Detect which cell encompasses the target text, then output its [X, Y] center coordinate. 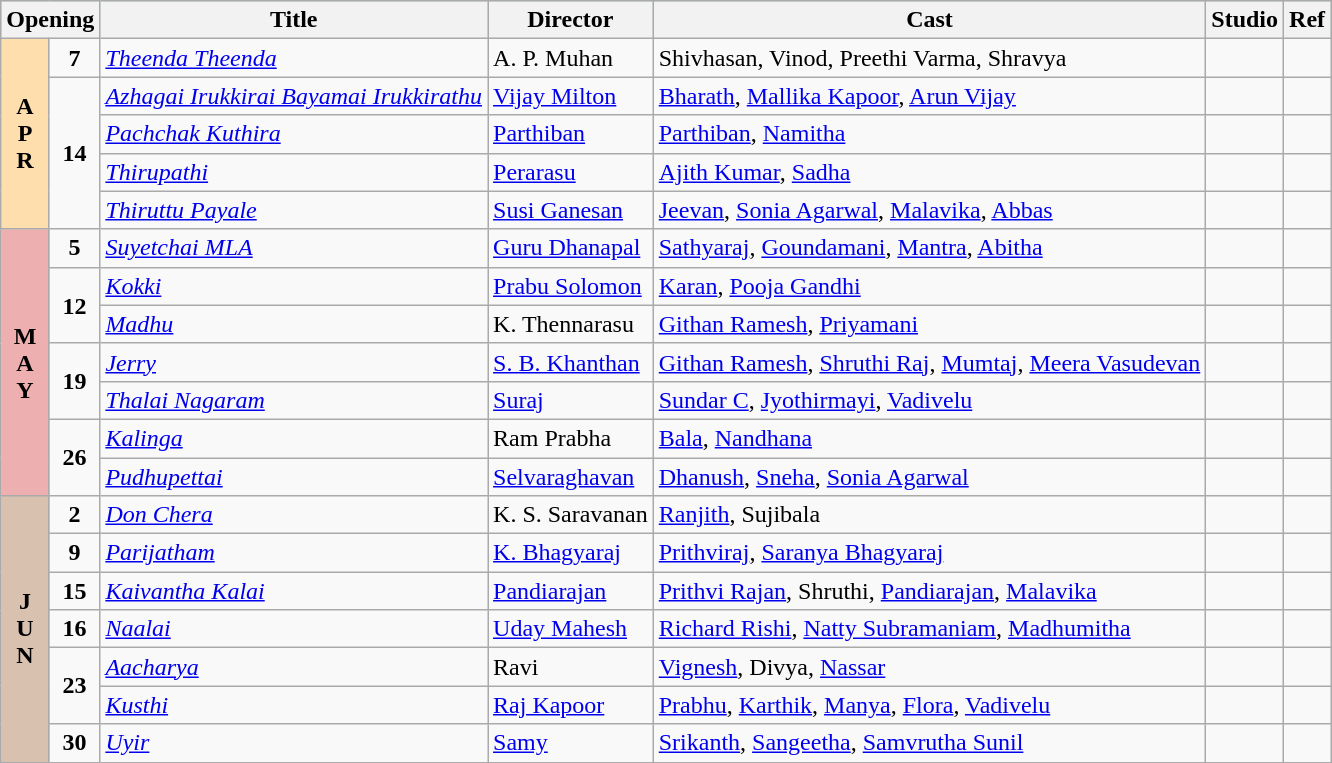
Kusthi [294, 705]
Perarasu [571, 172]
Prithvi Rajan, Shruthi, Pandiarajan, Malavika [930, 591]
Cast [930, 20]
Kaivantha Kalai [294, 591]
Kokki [294, 286]
Pudhupettai [294, 477]
Ajith Kumar, Sadha [930, 172]
K. S. Saravanan [571, 515]
7 [74, 58]
19 [74, 381]
Sathyaraj, Goundamani, Mantra, Abitha [930, 248]
Bharath, Mallika Kapoor, Arun Vijay [930, 96]
APR [26, 134]
Selvaraghavan [571, 477]
Ram Prabha [571, 438]
Bala, Nandhana [930, 438]
23 [74, 686]
Thalai Nagaram [294, 400]
Samy [571, 743]
Uday Mahesh [571, 629]
Studio [1245, 20]
Theenda Theenda [294, 58]
5 [74, 248]
Susi Ganesan [571, 210]
14 [74, 153]
Don Chera [294, 515]
Director [571, 20]
Naalai [294, 629]
9 [74, 553]
Pachchak Kuthira [294, 134]
15 [74, 591]
S. B. Khanthan [571, 362]
Prabu Solomon [571, 286]
Thirupathi [294, 172]
12 [74, 305]
Githan Ramesh, Shruthi Raj, Mumtaj, Meera Vasudevan [930, 362]
Azhagai Irukkirai Bayamai Irukkirathu [294, 96]
K. Thennarasu [571, 324]
Srikanth, Sangeetha, Samvrutha Sunil [930, 743]
Ranjith, Sujibala [930, 515]
Karan, Pooja Gandhi [930, 286]
16 [74, 629]
JUN [26, 629]
Jeevan, Sonia Agarwal, Malavika, Abbas [930, 210]
Vijay Milton [571, 96]
Suyetchai MLA [294, 248]
Dhanush, Sneha, Sonia Agarwal [930, 477]
Jerry [294, 362]
Uyir [294, 743]
Guru Dhanapal [571, 248]
Ravi [571, 667]
Kalinga [294, 438]
Suraj [571, 400]
Ref [1308, 20]
Title [294, 20]
Shivhasan, Vinod, Preethi Varma, Shravya [930, 58]
Thiruttu Payale [294, 210]
MAY [26, 362]
26 [74, 457]
Vignesh, Divya, Nassar [930, 667]
Sundar C, Jyothirmayi, Vadivelu [930, 400]
Madhu [294, 324]
Pandiarajan [571, 591]
Aacharya [294, 667]
Prabhu, Karthik, Manya, Flora, Vadivelu [930, 705]
Parthiban [571, 134]
A. P. Muhan [571, 58]
Parijatham [294, 553]
Parthiban, Namitha [930, 134]
Opening [50, 20]
2 [74, 515]
30 [74, 743]
Richard Rishi, Natty Subramaniam, Madhumitha [930, 629]
Prithviraj, Saranya Bhagyaraj [930, 553]
Githan Ramesh, Priyamani [930, 324]
K. Bhagyaraj [571, 553]
Raj Kapoor [571, 705]
